Return the (x, y) coordinate for the center point of the cell that contains the specified text.  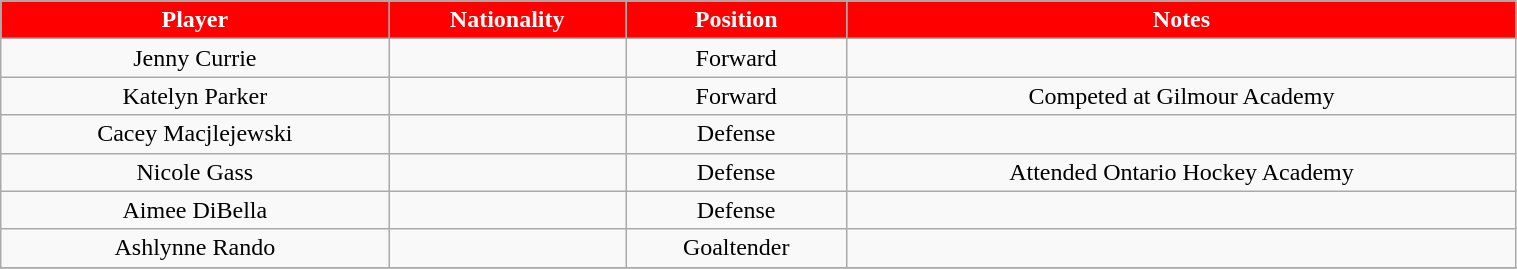
Nationality (508, 20)
Aimee DiBella (195, 210)
Player (195, 20)
Competed at Gilmour Academy (1182, 96)
Position (736, 20)
Goaltender (736, 248)
Katelyn Parker (195, 96)
Cacey Macjlejewski (195, 134)
Nicole Gass (195, 172)
Jenny Currie (195, 58)
Attended Ontario Hockey Academy (1182, 172)
Ashlynne Rando (195, 248)
Notes (1182, 20)
